Locate the cell with the specified text and output its (x, y) center coordinate. 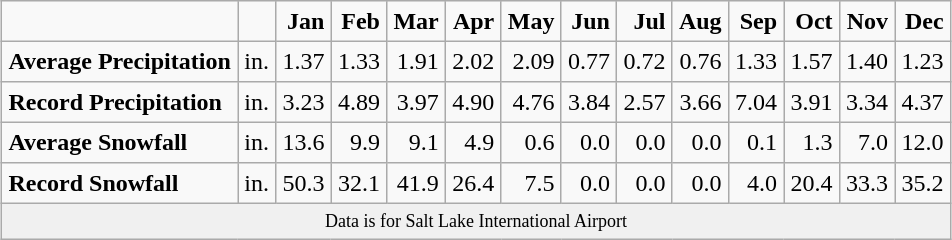
33.3 (867, 183)
Jan (304, 21)
Feb (359, 21)
0.6 (531, 142)
2.57 (645, 102)
Record Precipitation (120, 102)
1.91 (416, 61)
0.1 (756, 142)
1.3 (812, 142)
May (531, 21)
Aug (700, 21)
32.1 (359, 183)
Sep (756, 21)
13.6 (304, 142)
Record Snowfall (120, 183)
41.9 (416, 183)
1.23 (923, 61)
3.84 (589, 102)
3.66 (700, 102)
4.89 (359, 102)
Oct (812, 21)
Jun (589, 21)
20.4 (812, 183)
7.0 (867, 142)
9.9 (359, 142)
Nov (867, 21)
2.09 (531, 61)
9.1 (416, 142)
Mar (416, 21)
3.97 (416, 102)
7.04 (756, 102)
4.90 (474, 102)
3.91 (812, 102)
4.9 (474, 142)
50.3 (304, 183)
4.76 (531, 102)
1.40 (867, 61)
12.0 (923, 142)
0.72 (645, 61)
1.57 (812, 61)
Average Snowfall (120, 142)
26.4 (474, 183)
Apr (474, 21)
0.77 (589, 61)
35.2 (923, 183)
1.37 (304, 61)
2.02 (474, 61)
7.5 (531, 183)
3.34 (867, 102)
Jul (645, 21)
4.0 (756, 183)
0.76 (700, 61)
3.23 (304, 102)
Average Precipitation (120, 61)
4.37 (923, 102)
Dec (923, 21)
Data is for Salt Lake International Airport (476, 221)
